Detect which cell encompasses the target text, then output its (x, y) center coordinate. 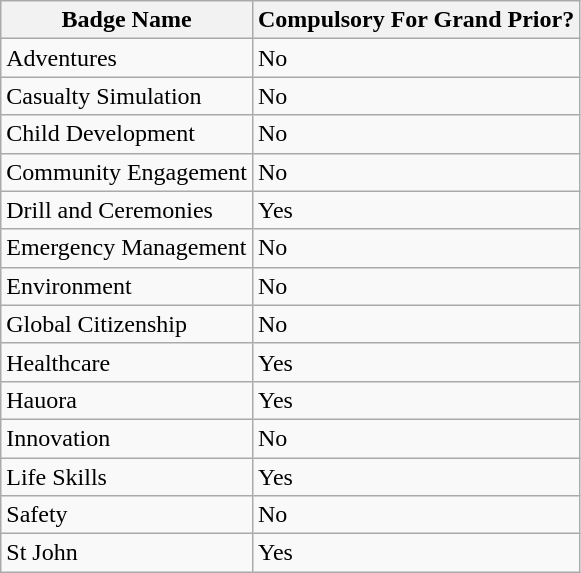
Healthcare (127, 362)
Adventures (127, 58)
Community Engagement (127, 172)
Global Citizenship (127, 324)
Innovation (127, 438)
Emergency Management (127, 248)
Casualty Simulation (127, 96)
Badge Name (127, 20)
St John (127, 553)
Safety (127, 515)
Hauora (127, 400)
Compulsory For Grand Prior? (416, 20)
Life Skills (127, 477)
Drill and Ceremonies (127, 210)
Child Development (127, 134)
Environment (127, 286)
